Scan for the cell matching the given text and deliver its [x, y] coordinate at center. 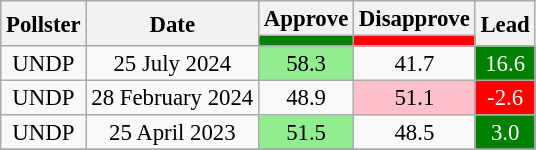
51.5 [306, 132]
Approve [306, 18]
Pollster [44, 24]
28 February 2024 [172, 98]
51.1 [415, 98]
48.9 [306, 98]
Date [172, 24]
16.6 [505, 64]
-2.6 [505, 98]
25 April 2023 [172, 132]
Lead [505, 24]
25 July 2024 [172, 64]
48.5 [415, 132]
58.3 [306, 64]
41.7 [415, 64]
3.0 [505, 132]
Disapprove [415, 18]
